Output the (x, y) coordinate of the center of the cell containing the given text.  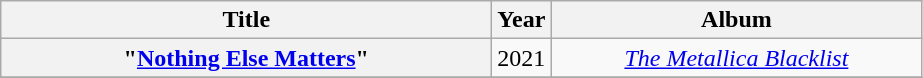
Title (246, 20)
"Nothing Else Matters" (246, 58)
Album (736, 20)
The Metallica Blacklist (736, 58)
Year (522, 20)
2021 (522, 58)
